From the cell containing the given text, extract its center point as (x, y) coordinate. 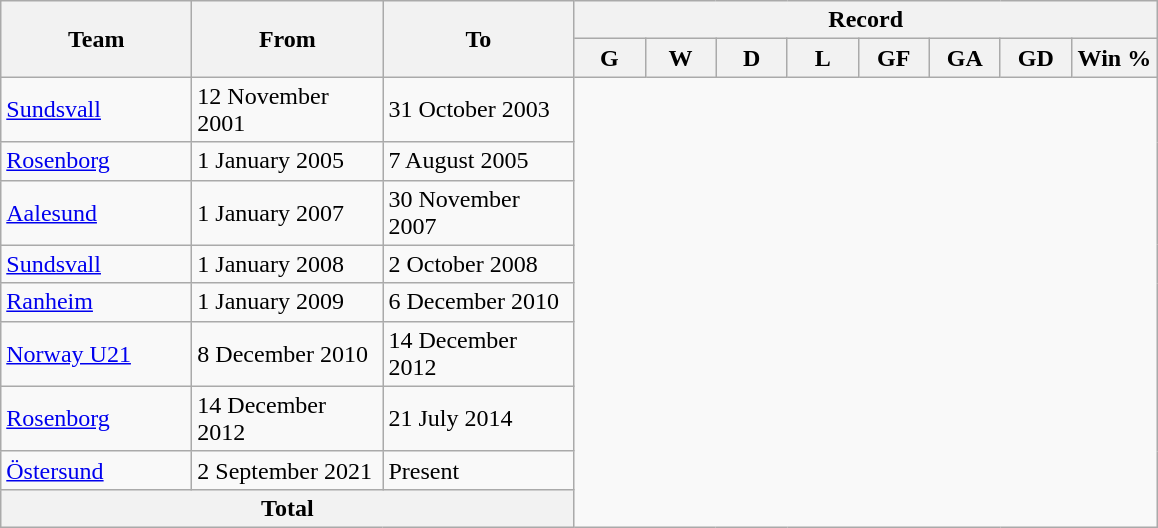
D (752, 58)
Norway U21 (96, 354)
From (288, 39)
21 July 2014 (478, 418)
2 September 2021 (288, 470)
GA (964, 58)
30 November 2007 (478, 212)
Total (288, 508)
8 December 2010 (288, 354)
To (478, 39)
1 January 2009 (288, 302)
Aalesund (96, 212)
1 January 2007 (288, 212)
Ranheim (96, 302)
Östersund (96, 470)
1 January 2008 (288, 264)
Team (96, 39)
1 January 2005 (288, 161)
6 December 2010 (478, 302)
Win % (1114, 58)
31 October 2003 (478, 110)
Present (478, 470)
GF (894, 58)
12 November 2001 (288, 110)
GD (1036, 58)
2 October 2008 (478, 264)
W (680, 58)
Record (866, 20)
L (822, 58)
G (610, 58)
7 August 2005 (478, 161)
